Locate the cell with the specified text and output its [X, Y] center coordinate. 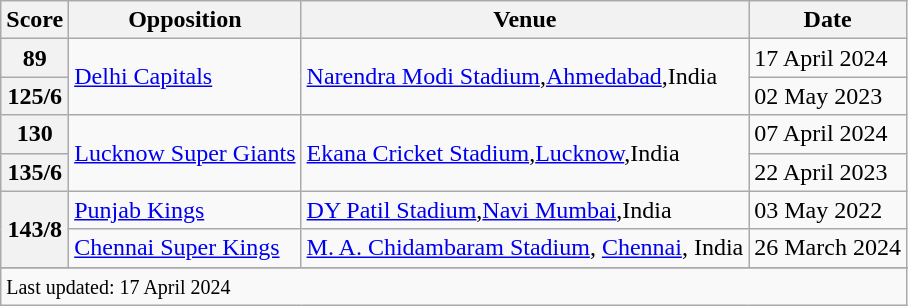
Last updated: 17 April 2024 [454, 286]
Punjab Kings [185, 210]
Chennai Super Kings [185, 248]
17 April 2024 [828, 58]
Narendra Modi Stadium,Ahmedabad,India [525, 77]
135/6 [35, 172]
Date [828, 20]
Score [35, 20]
Lucknow Super Giants [185, 153]
03 May 2022 [828, 210]
22 April 2023 [828, 172]
DY Patil Stadium,Navi Mumbai,India [525, 210]
M. A. Chidambaram Stadium, Chennai, India [525, 248]
89 [35, 58]
Delhi Capitals [185, 77]
Ekana Cricket Stadium,Lucknow,India [525, 153]
02 May 2023 [828, 96]
26 March 2024 [828, 248]
130 [35, 134]
Venue [525, 20]
125/6 [35, 96]
Opposition [185, 20]
07 April 2024 [828, 134]
143/8 [35, 229]
